From the cell containing the given text, extract its center point as (x, y) coordinate. 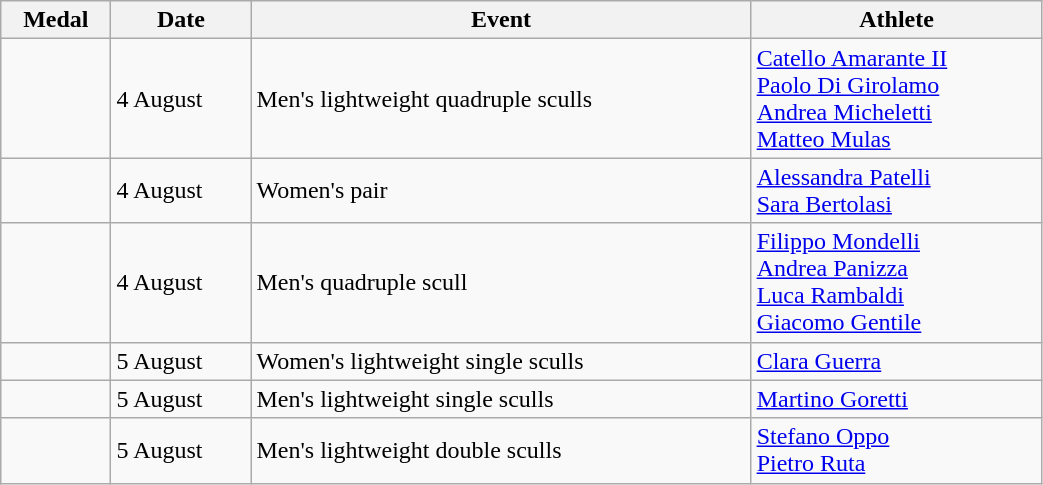
Stefano OppoPietro Ruta (896, 450)
Alessandra PatelliSara Bertolasi (896, 190)
Medal (56, 20)
Men's lightweight double sculls (501, 450)
Athlete (896, 20)
Filippo MondelliAndrea PanizzaLuca RambaldiGiacomo Gentile (896, 282)
Men's lightweight single sculls (501, 399)
Men's quadruple scull (501, 282)
Clara Guerra (896, 361)
Women's pair (501, 190)
Women's lightweight single sculls (501, 361)
Catello Amarante IIPaolo Di GirolamoAndrea MichelettiMatteo Mulas (896, 98)
Martino Goretti (896, 399)
Event (501, 20)
Date (181, 20)
Men's lightweight quadruple sculls (501, 98)
